Extract the (x, y) coordinate from the center of the cell holding the provided text.  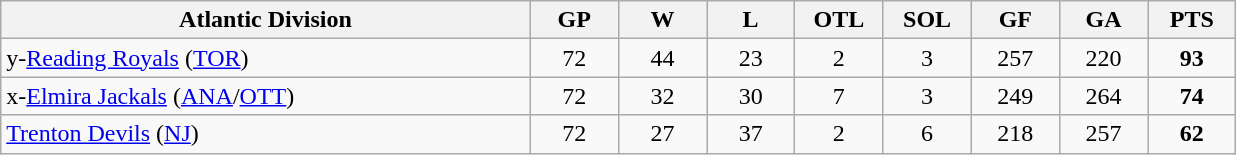
30 (751, 96)
23 (751, 58)
L (751, 20)
W (662, 20)
218 (1015, 134)
6 (927, 134)
93 (1192, 58)
32 (662, 96)
220 (1103, 58)
Trenton Devils (NJ) (266, 134)
GF (1015, 20)
44 (662, 58)
SOL (927, 20)
74 (1192, 96)
264 (1103, 96)
y-Reading Royals (TOR) (266, 58)
OTL (839, 20)
Atlantic Division (266, 20)
7 (839, 96)
249 (1015, 96)
37 (751, 134)
GA (1103, 20)
PTS (1192, 20)
62 (1192, 134)
x-Elmira Jackals (ANA/OTT) (266, 96)
27 (662, 134)
GP (574, 20)
